Return the (X, Y) coordinate for the center point of the cell that contains the specified text.  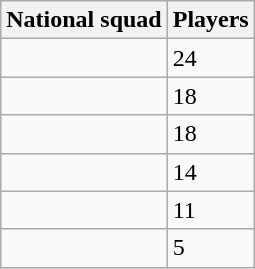
24 (210, 58)
Players (210, 20)
5 (210, 248)
11 (210, 210)
National squad (84, 20)
14 (210, 172)
